For the text-containing cell, return its midpoint in [x, y] coordinate format. 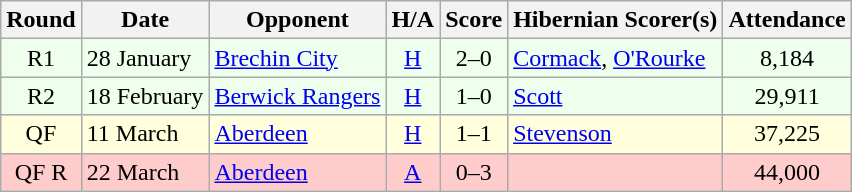
Scott [616, 96]
Stevenson [616, 134]
Attendance [787, 20]
28 January [145, 58]
Berwick Rangers [298, 96]
Opponent [298, 20]
11 March [145, 134]
37,225 [787, 134]
22 March [145, 172]
1–0 [474, 96]
Date [145, 20]
H/A [413, 20]
1–1 [474, 134]
8,184 [787, 58]
R1 [41, 58]
Round [41, 20]
2–0 [474, 58]
QF R [41, 172]
Cormack, O'Rourke [616, 58]
Score [474, 20]
A [413, 172]
QF [41, 134]
29,911 [787, 96]
0–3 [474, 172]
Brechin City [298, 58]
44,000 [787, 172]
18 February [145, 96]
Hibernian Scorer(s) [616, 20]
R2 [41, 96]
